Return the (X, Y) coordinate for the center point of the cell that contains the specified text.  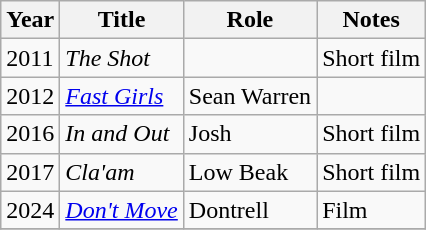
Dontrell (250, 210)
Year (30, 20)
2016 (30, 134)
2017 (30, 172)
2012 (30, 96)
Don't Move (122, 210)
In and Out (122, 134)
Film (372, 210)
Josh (250, 134)
Fast Girls (122, 96)
Title (122, 20)
2024 (30, 210)
Low Beak (250, 172)
The Shot (122, 58)
Sean Warren (250, 96)
Notes (372, 20)
Role (250, 20)
Cla'am (122, 172)
2011 (30, 58)
